Output the [x, y] coordinate of the center of the cell containing the given text.  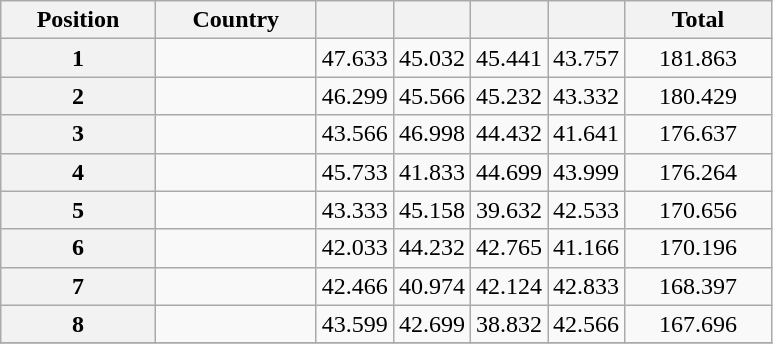
43.999 [586, 172]
45.032 [432, 58]
42.033 [354, 248]
41.833 [432, 172]
42.765 [508, 248]
45.232 [508, 96]
39.632 [508, 210]
38.832 [508, 324]
181.863 [698, 58]
1 [78, 58]
4 [78, 172]
6 [78, 248]
44.432 [508, 134]
168.397 [698, 286]
2 [78, 96]
44.232 [432, 248]
Total [698, 20]
43.332 [586, 96]
42.533 [586, 210]
42.124 [508, 286]
45.158 [432, 210]
Country [236, 20]
43.566 [354, 134]
41.166 [586, 248]
42.466 [354, 286]
45.733 [354, 172]
7 [78, 286]
44.699 [508, 172]
170.656 [698, 210]
43.333 [354, 210]
45.441 [508, 58]
170.196 [698, 248]
42.566 [586, 324]
Position [78, 20]
46.998 [432, 134]
47.633 [354, 58]
42.833 [586, 286]
5 [78, 210]
45.566 [432, 96]
8 [78, 324]
40.974 [432, 286]
3 [78, 134]
180.429 [698, 96]
43.599 [354, 324]
42.699 [432, 324]
167.696 [698, 324]
41.641 [586, 134]
46.299 [354, 96]
176.637 [698, 134]
176.264 [698, 172]
43.757 [586, 58]
